For the text-containing cell, return its midpoint in [X, Y] coordinate format. 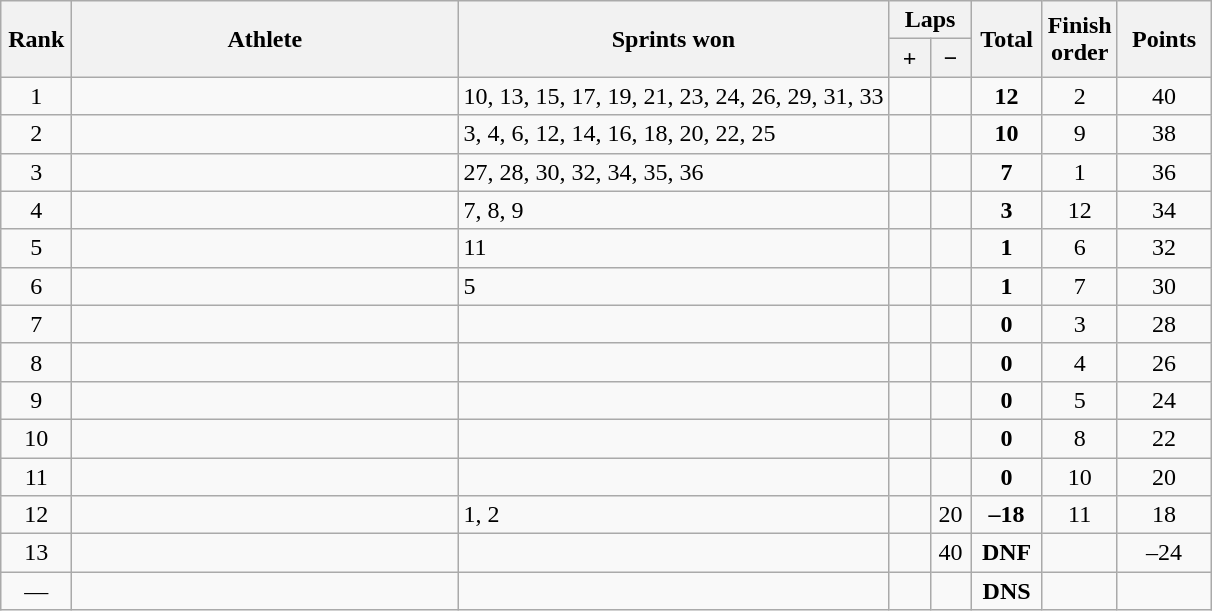
− [950, 58]
28 [1164, 324]
36 [1164, 172]
27, 28, 30, 32, 34, 35, 36 [674, 172]
Points [1164, 39]
Sprints won [674, 39]
Finish order [1080, 39]
DNF [1006, 553]
38 [1164, 134]
–24 [1164, 553]
18 [1164, 515]
30 [1164, 286]
Laps [930, 20]
24 [1164, 400]
3, 4, 6, 12, 14, 16, 18, 20, 22, 25 [674, 134]
Total [1006, 39]
22 [1164, 438]
32 [1164, 248]
Athlete [265, 39]
7, 8, 9 [674, 210]
Rank [36, 39]
DNS [1006, 591]
+ [910, 58]
13 [36, 553]
34 [1164, 210]
–18 [1006, 515]
1, 2 [674, 515]
26 [1164, 362]
10, 13, 15, 17, 19, 21, 23, 24, 26, 29, 31, 33 [674, 96]
— [36, 591]
